Output the (X, Y) coordinate of the center of the cell containing the given text.  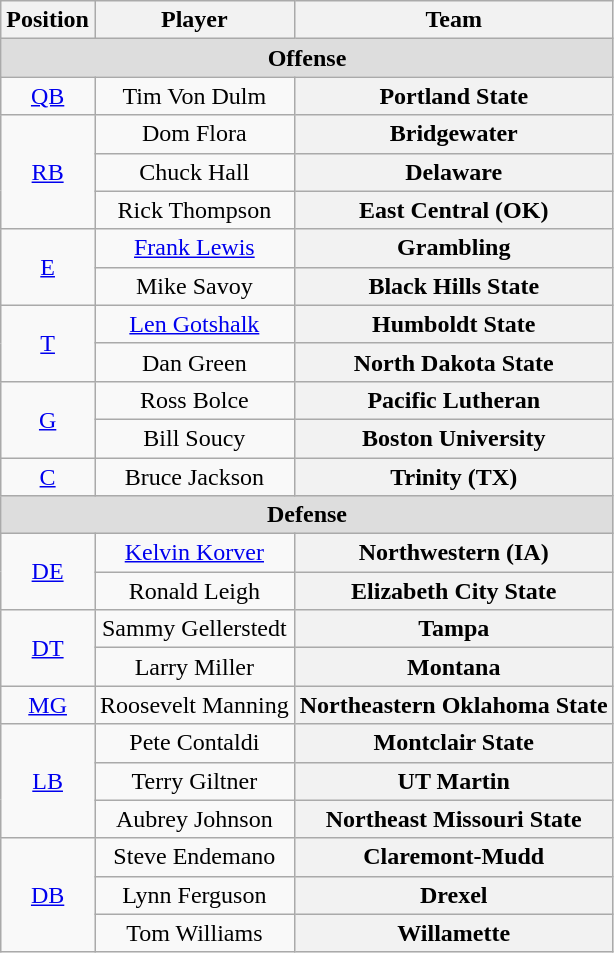
QB (48, 96)
Defense (307, 515)
Ronald Leigh (194, 591)
Bridgewater (454, 134)
Offense (307, 58)
Player (194, 20)
G (48, 419)
Tom Williams (194, 933)
Tampa (454, 629)
Sammy Gellerstedt (194, 629)
RB (48, 172)
North Dakota State (454, 362)
T (48, 343)
Trinity (TX) (454, 477)
Steve Endemano (194, 857)
Bruce Jackson (194, 477)
Lynn Ferguson (194, 895)
Rick Thompson (194, 210)
LB (48, 781)
Boston University (454, 438)
Dan Green (194, 362)
Black Hills State (454, 286)
Larry Miller (194, 667)
Drexel (454, 895)
Bill Soucy (194, 438)
Position (48, 20)
Team (454, 20)
MG (48, 705)
East Central (OK) (454, 210)
Pete Contaldi (194, 743)
Tim Von Dulm (194, 96)
Roosevelt Manning (194, 705)
Elizabeth City State (454, 591)
Willamette (454, 933)
Montana (454, 667)
Frank Lewis (194, 248)
Montclair State (454, 743)
Mike Savoy (194, 286)
DB (48, 895)
Portland State (454, 96)
Pacific Lutheran (454, 400)
E (48, 267)
Northeastern Oklahoma State (454, 705)
Aubrey Johnson (194, 819)
Ross Bolce (194, 400)
Delaware (454, 172)
Northwestern (IA) (454, 553)
Humboldt State (454, 324)
Dom Flora (194, 134)
Len Gotshalk (194, 324)
Terry Giltner (194, 781)
Chuck Hall (194, 172)
C (48, 477)
DT (48, 648)
Kelvin Korver (194, 553)
Grambling (454, 248)
DE (48, 572)
UT Martin (454, 781)
Claremont-Mudd (454, 857)
Northeast Missouri State (454, 819)
